Output the [x, y] coordinate of the center of the cell containing the given text.  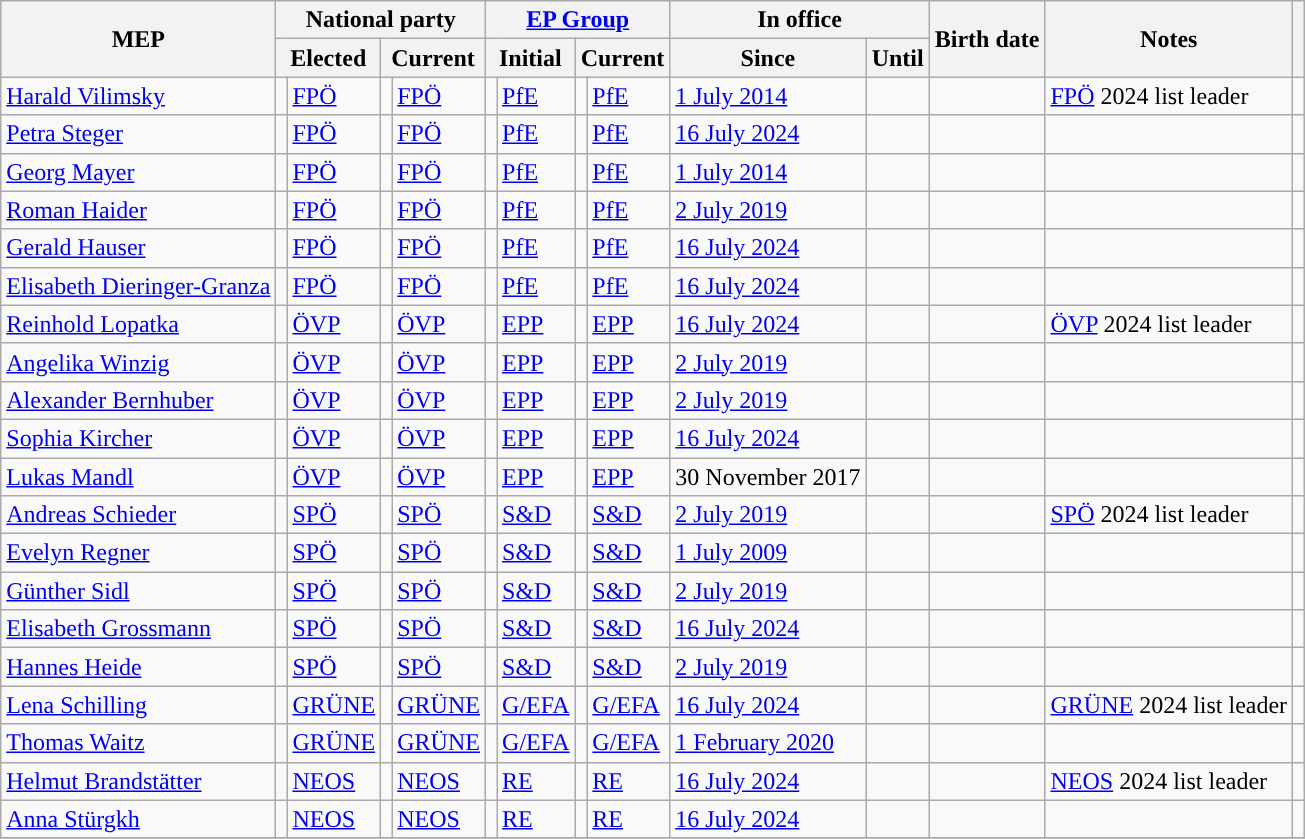
Since [768, 58]
1 February 2020 [768, 743]
Helmut Brandstätter [138, 781]
Gerald Hauser [138, 248]
Alexander Bernhuber [138, 400]
Thomas Waitz [138, 743]
Harald Vilimsky [138, 96]
Anna Stürgkh [138, 819]
30 November 2017 [768, 477]
Angelika Winzig [138, 362]
Until [898, 58]
FPÖ 2024 list leader [1169, 96]
Evelyn Regner [138, 553]
Sophia Kircher [138, 438]
Birth date [987, 39]
In office [800, 20]
Günther Sidl [138, 591]
Reinhold Lopatka [138, 324]
National party [381, 20]
1 July 2009 [768, 553]
Elisabeth Dieringer-Granza [138, 286]
Lukas Mandl [138, 477]
Elected [328, 58]
MEP [138, 39]
Andreas Schieder [138, 515]
Lena Schilling [138, 705]
Roman Haider [138, 210]
GRÜNE 2024 list leader [1169, 705]
Initial [530, 58]
Petra Steger [138, 134]
Hannes Heide [138, 667]
EP Group [577, 20]
Elisabeth Grossmann [138, 629]
Georg Mayer [138, 172]
SPÖ 2024 list leader [1169, 515]
NEOS 2024 list leader [1169, 781]
Notes [1169, 39]
ÖVP 2024 list leader [1169, 324]
